Determine the (X, Y) coordinate at the center of the cell enclosing the given text.  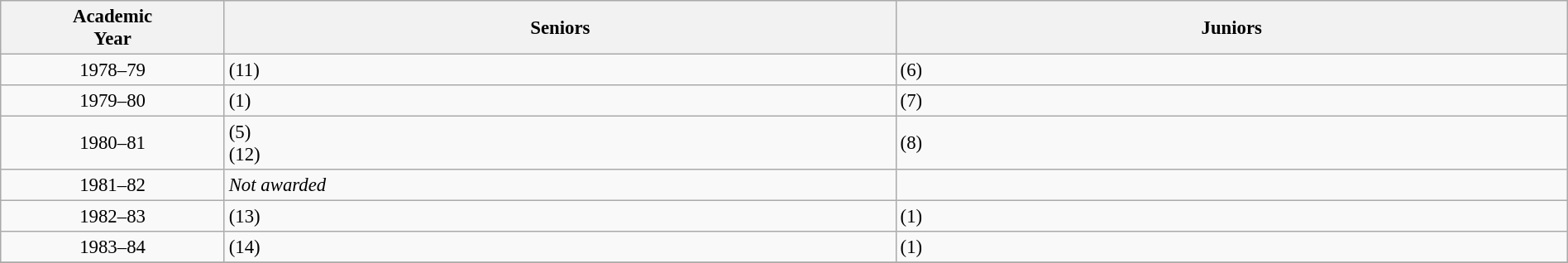
(8) (1231, 144)
Not awarded (560, 185)
(5) (12) (560, 144)
(11) (560, 70)
(7) (1231, 101)
Juniors (1231, 28)
1978–79 (112, 70)
(6) (1231, 70)
1983–84 (112, 247)
1980–81 (112, 144)
(14) (560, 247)
(13) (560, 217)
1982–83 (112, 217)
Seniors (560, 28)
AcademicYear (112, 28)
1979–80 (112, 101)
1981–82 (112, 185)
